Return the (x, y) coordinate for the center point of the cell that contains the specified text.  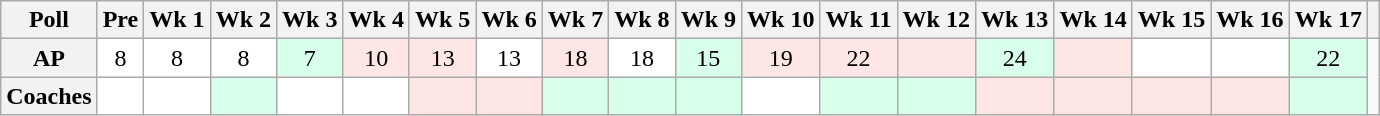
Wk 8 (642, 20)
Wk 14 (1093, 20)
Pre (120, 20)
7 (310, 58)
Wk 11 (858, 20)
24 (1014, 58)
15 (708, 58)
Wk 9 (708, 20)
Wk 15 (1171, 20)
10 (376, 58)
Wk 6 (509, 20)
Coaches (49, 96)
Poll (49, 20)
Wk 4 (376, 20)
Wk 3 (310, 20)
Wk 12 (936, 20)
Wk 17 (1328, 20)
Wk 7 (575, 20)
Wk 5 (442, 20)
19 (781, 58)
Wk 1 (177, 20)
Wk 16 (1250, 20)
AP (49, 58)
Wk 13 (1014, 20)
Wk 10 (781, 20)
Wk 2 (243, 20)
